Locate the cell with the specified text and output its [x, y] center coordinate. 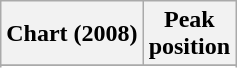
Chart (2008) [72, 34]
Peakposition [189, 34]
